Identify which cell holds the provided text, then report its [X, Y] central coordinate. 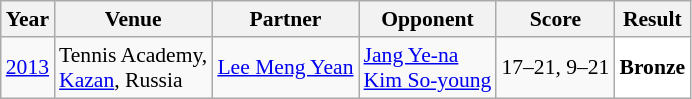
Tennis Academy,Kazan, Russia [133, 68]
Partner [285, 19]
Bronze [652, 68]
Venue [133, 19]
Score [555, 19]
Result [652, 19]
Lee Meng Yean [285, 68]
Jang Ye-na Kim So-young [428, 68]
2013 [28, 68]
Year [28, 19]
17–21, 9–21 [555, 68]
Opponent [428, 19]
